Determine the [x, y] coordinate at the center of the cell enclosing the given text.  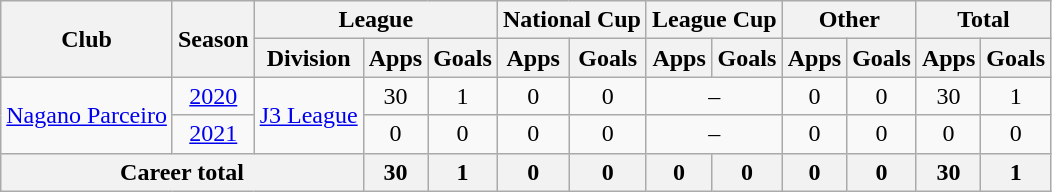
Club [87, 39]
League [376, 20]
Other [849, 20]
League Cup [714, 20]
Season [213, 39]
2020 [213, 96]
Total [983, 20]
J3 League [308, 115]
2021 [213, 134]
National Cup [572, 20]
Nagano Parceiro [87, 115]
Division [308, 58]
Career total [182, 172]
